Locate the cell with the specified text and output its [X, Y] center coordinate. 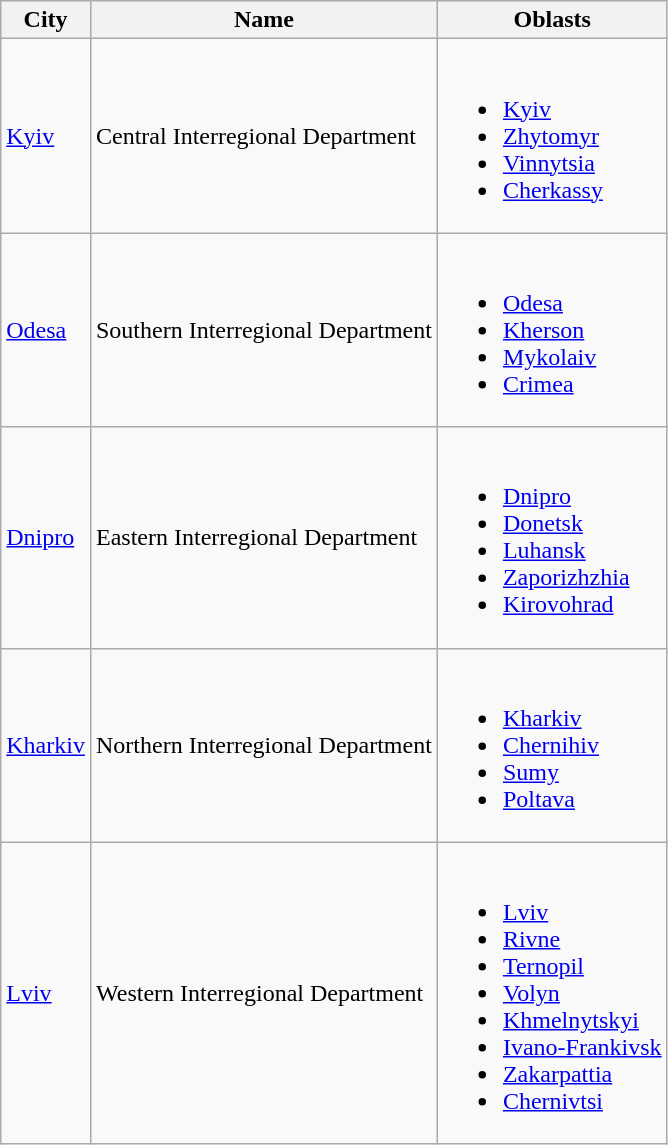
Western Interregional Department [264, 993]
Odesa [46, 330]
Kharkiv [46, 745]
KyivZhytomyrVinnytsiaCherkassy [552, 136]
Southern Interregional Department [264, 330]
Dnipro [46, 538]
Kyiv [46, 136]
DniproDonetskLuhanskZaporizhzhiaKirovohrad [552, 538]
Eastern Interregional Department [264, 538]
Name [264, 20]
LvivRivneTernopilVolynKhmelnytskyiIvano-FrankivskZakarpattiaChernivtsi [552, 993]
Central Interregional Department [264, 136]
Oblasts [552, 20]
Lviv [46, 993]
KharkivChernihivSumyPoltava [552, 745]
City [46, 20]
Northern Interregional Department [264, 745]
OdesaKhersonMykolaivCrimea [552, 330]
